Identify which cell holds the provided text, then report its [x, y] central coordinate. 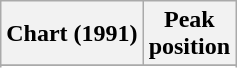
Chart (1991) [72, 34]
Peak position [189, 34]
